Scan for the cell matching the given text and deliver its [X, Y] coordinate at center. 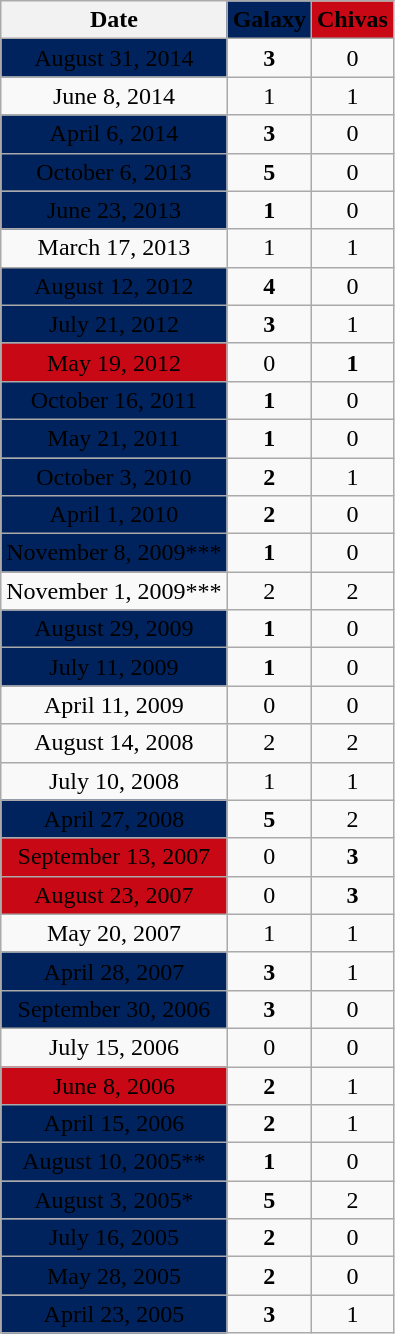
July 21, 2012 [114, 324]
April 11, 2009 [114, 705]
4 [269, 286]
Date [114, 20]
April 15, 2006 [114, 1124]
Galaxy [269, 20]
July 10, 2008 [114, 781]
November 8, 2009*** [114, 553]
November 1, 2009*** [114, 591]
October 16, 2011 [114, 400]
August 10, 2005** [114, 1162]
May 19, 2012 [114, 362]
May 21, 2011 [114, 438]
May 28, 2005 [114, 1276]
Chivas [353, 20]
August 12, 2012 [114, 286]
April 27, 2008 [114, 819]
October 3, 2010 [114, 477]
March 17, 2013 [114, 248]
April 6, 2014 [114, 134]
July 15, 2006 [114, 1047]
June 23, 2013 [114, 210]
August 23, 2007 [114, 895]
September 30, 2006 [114, 1009]
July 11, 2009 [114, 667]
October 6, 2013 [114, 172]
July 16, 2005 [114, 1238]
August 31, 2014 [114, 58]
May 20, 2007 [114, 933]
September 13, 2007 [114, 857]
August 14, 2008 [114, 743]
April 28, 2007 [114, 971]
August 29, 2009 [114, 629]
April 1, 2010 [114, 515]
June 8, 2014 [114, 96]
June 8, 2006 [114, 1085]
April 23, 2005 [114, 1314]
August 3, 2005* [114, 1200]
